Capture the cell that displays the provided text and extract its (X, Y) central coordinate. 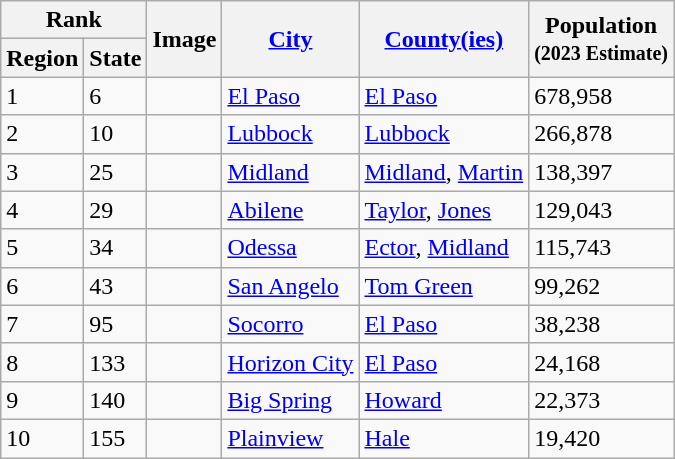
Rank (74, 20)
Big Spring (290, 400)
Midland (290, 172)
Midland, Martin (444, 172)
County(ies) (444, 39)
129,043 (602, 210)
155 (116, 438)
3 (42, 172)
State (116, 58)
Odessa (290, 248)
24,168 (602, 362)
138,397 (602, 172)
Image (184, 39)
266,878 (602, 134)
8 (42, 362)
Taylor, Jones (444, 210)
34 (116, 248)
Tom Green (444, 286)
140 (116, 400)
38,238 (602, 324)
95 (116, 324)
Region (42, 58)
99,262 (602, 286)
25 (116, 172)
Ector, Midland (444, 248)
Socorro (290, 324)
5 (42, 248)
133 (116, 362)
Population(2023 Estimate) (602, 39)
678,958 (602, 96)
City (290, 39)
Howard (444, 400)
Abilene (290, 210)
115,743 (602, 248)
1 (42, 96)
9 (42, 400)
Horizon City (290, 362)
7 (42, 324)
43 (116, 286)
19,420 (602, 438)
4 (42, 210)
29 (116, 210)
San Angelo (290, 286)
Plainview (290, 438)
22,373 (602, 400)
Hale (444, 438)
2 (42, 134)
